Locate the cell with the specified text and output its (X, Y) center coordinate. 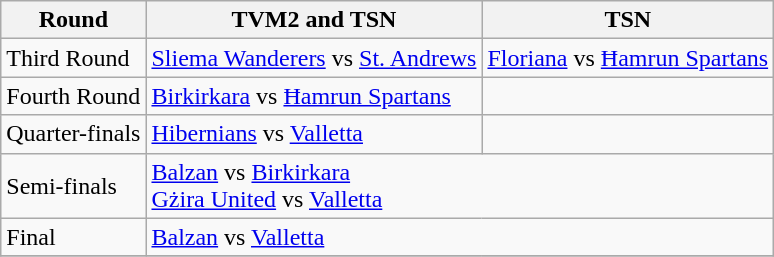
Birkirkara vs Ħamrun Spartans (314, 96)
Floriana vs Ħamrun Spartans (628, 58)
Third Round (74, 58)
Semi-finals (74, 186)
Quarter-finals (74, 134)
TSN (628, 20)
Balzan vs BirkirkaraGżira United vs Valletta (460, 186)
Balzan vs Valletta (460, 237)
Round (74, 20)
Hibernians vs Valletta (314, 134)
Sliema Wanderers vs St. Andrews (314, 58)
Fourth Round (74, 96)
Final (74, 237)
TVM2 and TSN (314, 20)
